Return the (x, y) coordinate for the center point of the cell that contains the specified text.  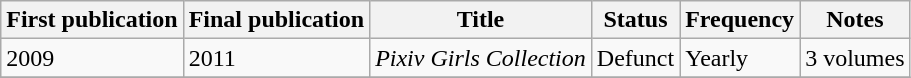
Title (481, 20)
2009 (92, 58)
2011 (276, 58)
3 volumes (855, 58)
Yearly (740, 58)
Pixiv Girls Collection (481, 58)
Notes (855, 20)
Defunct (635, 58)
First publication (92, 20)
Final publication (276, 20)
Status (635, 20)
Frequency (740, 20)
